Return [X, Y] of the center of cell containing provided text 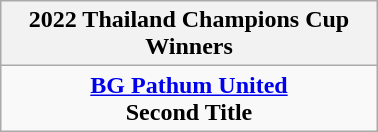
BG Pathum UnitedSecond Title [189, 98]
2022 Thailand Champions CupWinners [189, 34]
